Return [x, y] of the center of cell containing provided text 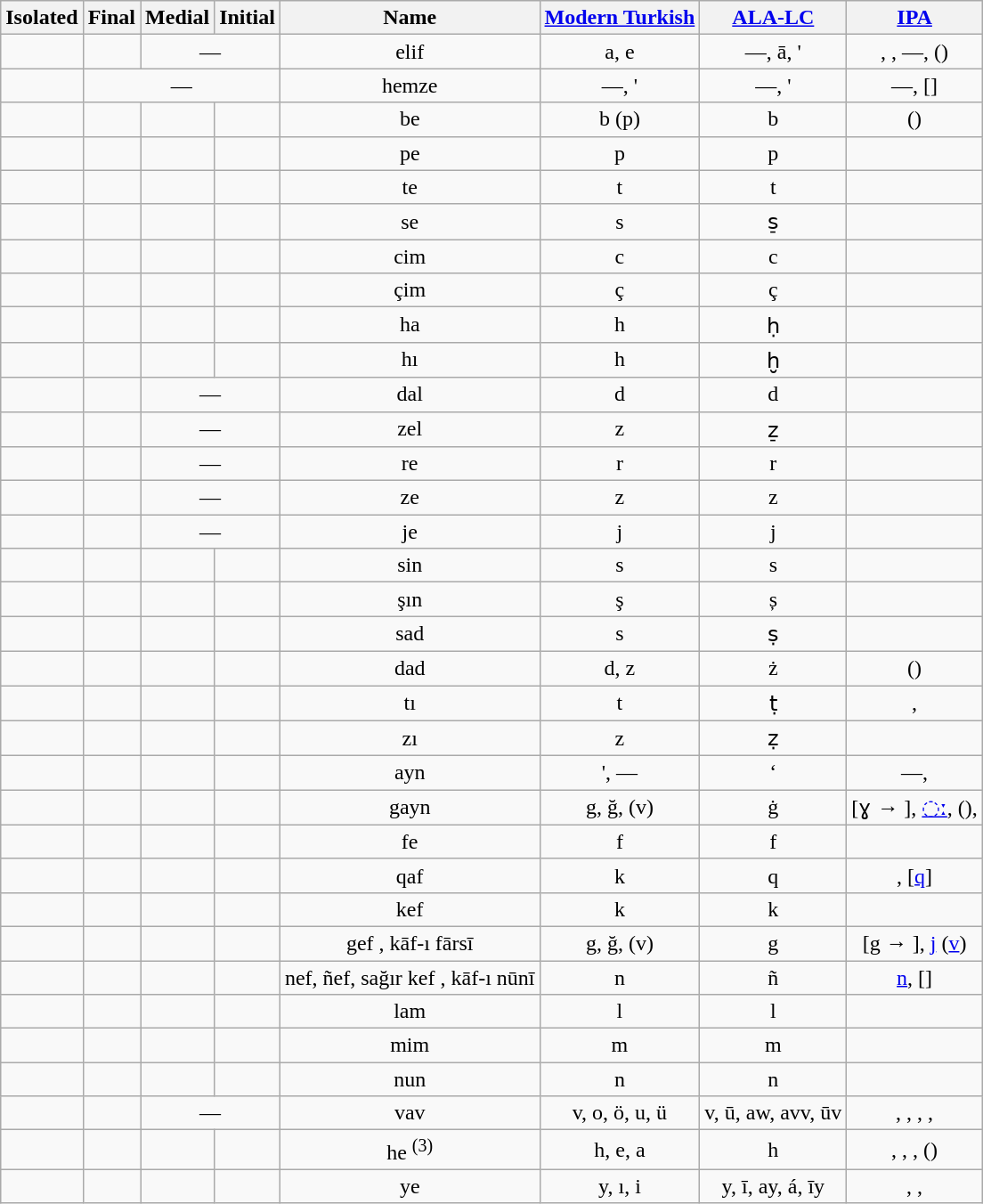
gayn [410, 808]
pe [410, 153]
dal [410, 395]
sin [410, 565]
v, o, ö, u, ü [620, 1113]
kef [410, 909]
elif [410, 52]
ha [410, 325]
b (p) [620, 119]
çim [410, 290]
a, e [620, 52]
[g → ], j (v) [915, 943]
ġ [773, 808]
—, [915, 773]
Isolated [42, 18]
qaf [410, 875]
gef , kāf-ı fārsī [410, 943]
, , , () [915, 1151]
Modern Turkish [620, 18]
re [410, 464]
g [773, 943]
hı [410, 360]
zel [410, 429]
ALA-LC [773, 18]
‘ [773, 773]
y, ı, i [620, 1186]
be [410, 119]
nef, ñef, sağır kef , kāf-ı nūnī [410, 977]
Initial [248, 18]
Name [410, 18]
ṭ [773, 704]
ż [773, 668]
ḥ [773, 325]
cim [410, 256]
, , —, () [915, 52]
ẓ [773, 738]
vav [410, 1113]
b [773, 119]
v, ū, aw, avv, ūv [773, 1113]
ḫ [773, 360]
te [410, 187]
ze [410, 498]
dad [410, 668]
tı [410, 704]
se [410, 222]
ṣ [773, 634]
', — [620, 773]
—, ā, ' [773, 52]
he (3) [410, 1151]
fe [410, 842]
nun [410, 1079]
ș [773, 599]
şın [410, 599]
mim [410, 1045]
s̠ [773, 222]
, [915, 704]
y, ī, ay, á, īy [773, 1186]
z̠ [773, 429]
q [773, 875]
Medial [178, 18]
je [410, 532]
[ɣ → ], ◌ː, (), [915, 808]
ye [410, 1186]
d, z [620, 668]
, , [915, 1186]
ayn [410, 773]
, , , , [915, 1113]
zı [410, 738]
IPA [915, 18]
sad [410, 634]
ş [620, 599]
Final [111, 18]
, [q] [915, 875]
lam [410, 1012]
h, e, a [620, 1151]
ñ [773, 977]
n, [] [915, 977]
—, [] [915, 85]
hemze [410, 85]
